Return (X, Y) of the center of cell containing provided text 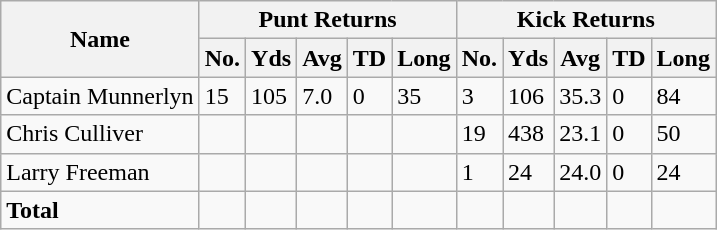
35.3 (580, 96)
84 (683, 96)
Larry Freeman (100, 172)
3 (479, 96)
7.0 (322, 96)
Punt Returns (328, 20)
105 (272, 96)
438 (528, 134)
15 (222, 96)
106 (528, 96)
19 (479, 134)
1 (479, 172)
35 (424, 96)
Chris Culliver (100, 134)
Kick Returns (586, 20)
Captain Munnerlyn (100, 96)
50 (683, 134)
23.1 (580, 134)
Name (100, 39)
24.0 (580, 172)
Total (100, 210)
